Capture the cell that displays the provided text and extract its (x, y) central coordinate. 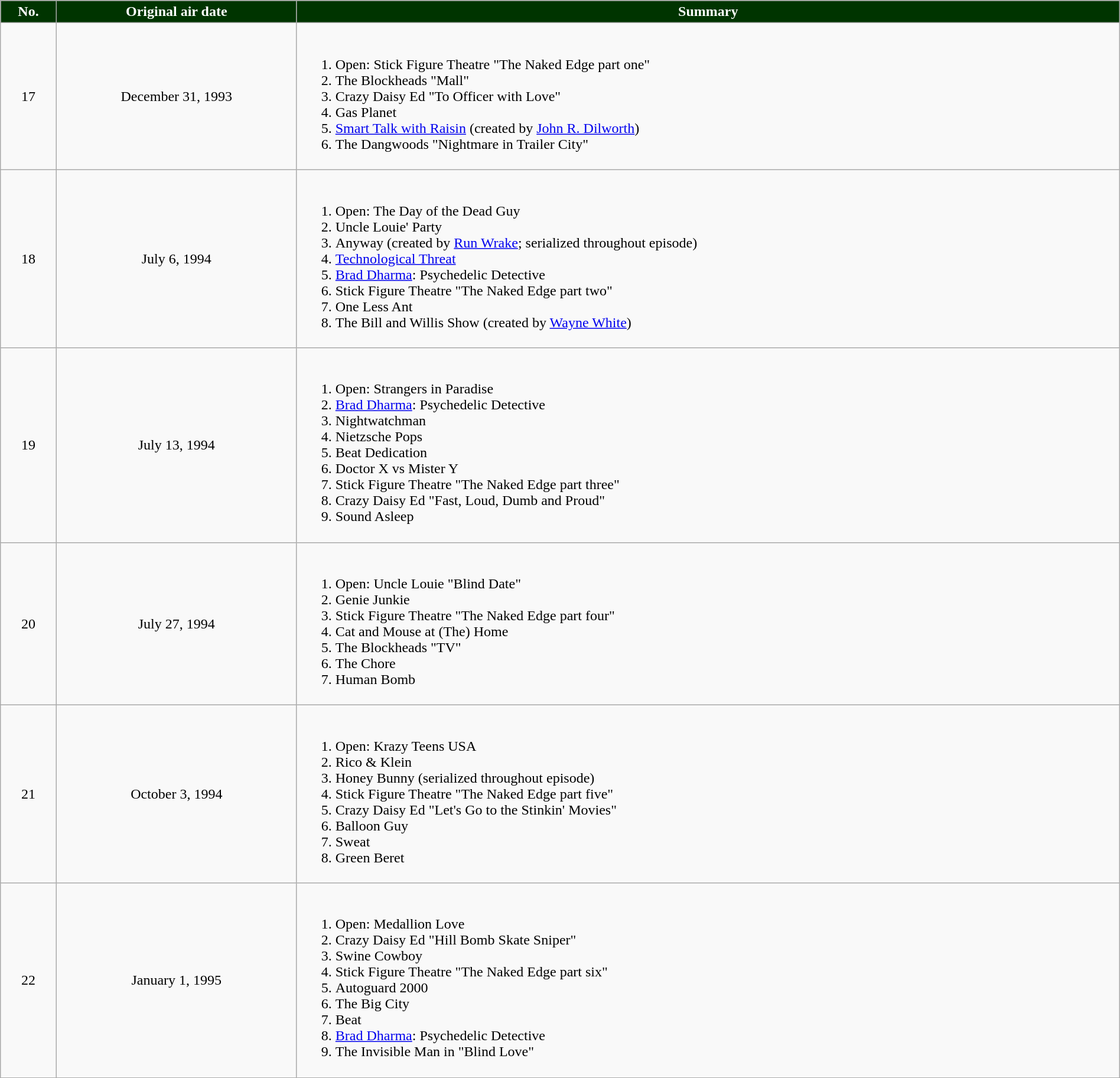
July 13, 1994 (176, 445)
21 (28, 794)
No. (28, 12)
20 (28, 624)
Summary (708, 12)
October 3, 1994 (176, 794)
January 1, 1995 (176, 981)
18 (28, 259)
19 (28, 445)
22 (28, 981)
Original air date (176, 12)
July 27, 1994 (176, 624)
17 (28, 96)
July 6, 1994 (176, 259)
December 31, 1993 (176, 96)
